Capture the cell that displays the provided text and extract its (x, y) central coordinate. 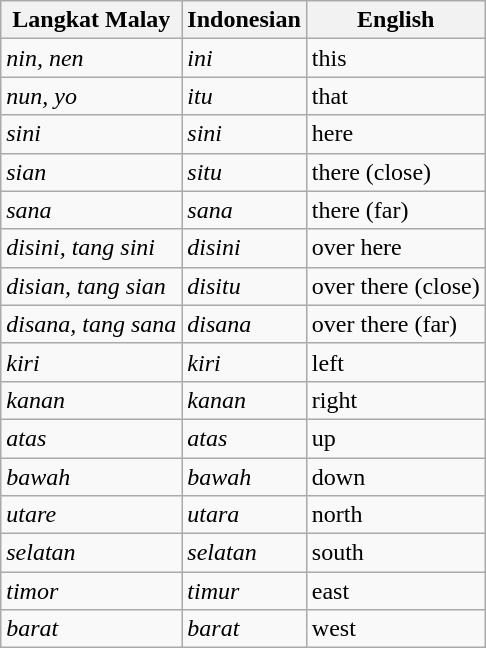
down (396, 477)
here (396, 134)
timor (92, 591)
disian, tang sian (92, 286)
this (396, 58)
disitu (244, 286)
timur (244, 591)
south (396, 553)
disini, tang sini (92, 248)
utare (92, 515)
English (396, 20)
right (396, 400)
utara (244, 515)
over there (close) (396, 286)
that (396, 96)
nin, nen (92, 58)
left (396, 362)
situ (244, 172)
over here (396, 248)
up (396, 438)
there (close) (396, 172)
ini (244, 58)
over there (far) (396, 324)
east (396, 591)
disana (244, 324)
itu (244, 96)
north (396, 515)
west (396, 629)
there (far) (396, 210)
sian (92, 172)
disana, tang sana (92, 324)
disini (244, 248)
Indonesian (244, 20)
Langkat Malay (92, 20)
nun, yo (92, 96)
